Locate the cell with the specified text and output its [X, Y] center coordinate. 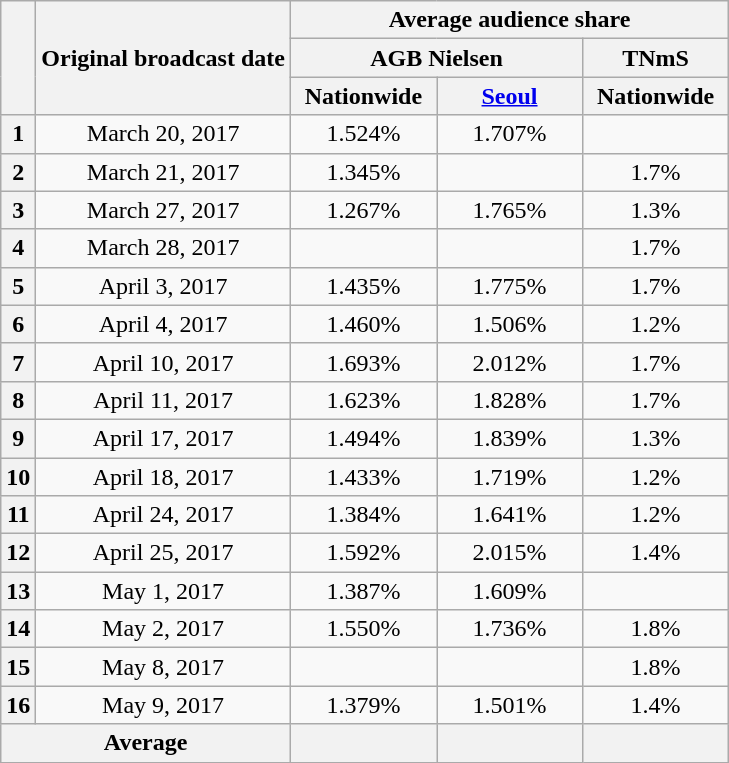
2.012% [509, 362]
1.460% [363, 324]
Original broadcast date [164, 58]
March 21, 2017 [164, 172]
9 [18, 438]
1.433% [363, 477]
1.775% [509, 286]
1.379% [363, 705]
14 [18, 629]
AGB Nielsen [436, 58]
1.707% [509, 134]
1.501% [509, 705]
1.345% [363, 172]
1.384% [363, 515]
May 2, 2017 [164, 629]
March 27, 2017 [164, 210]
1.387% [363, 591]
4 [18, 248]
Average audience share [509, 20]
1.267% [363, 210]
April 3, 2017 [164, 286]
April 10, 2017 [164, 362]
1 [18, 134]
1.435% [363, 286]
1.506% [509, 324]
13 [18, 591]
April 17, 2017 [164, 438]
April 24, 2017 [164, 515]
April 25, 2017 [164, 553]
11 [18, 515]
1.641% [509, 515]
May 1, 2017 [164, 591]
May 8, 2017 [164, 667]
1.550% [363, 629]
15 [18, 667]
May 9, 2017 [164, 705]
TNmS [656, 58]
1.839% [509, 438]
6 [18, 324]
12 [18, 553]
1.592% [363, 553]
1.693% [363, 362]
1.736% [509, 629]
March 28, 2017 [164, 248]
Average [146, 743]
April 18, 2017 [164, 477]
1.828% [509, 400]
7 [18, 362]
1.719% [509, 477]
March 20, 2017 [164, 134]
April 4, 2017 [164, 324]
5 [18, 286]
16 [18, 705]
10 [18, 477]
1.765% [509, 210]
1.524% [363, 134]
1.494% [363, 438]
8 [18, 400]
1.609% [509, 591]
2 [18, 172]
3 [18, 210]
2.015% [509, 553]
1.623% [363, 400]
Seoul [509, 96]
April 11, 2017 [164, 400]
